Search for the cell housing the specified text and yield its (x, y) center coordinate. 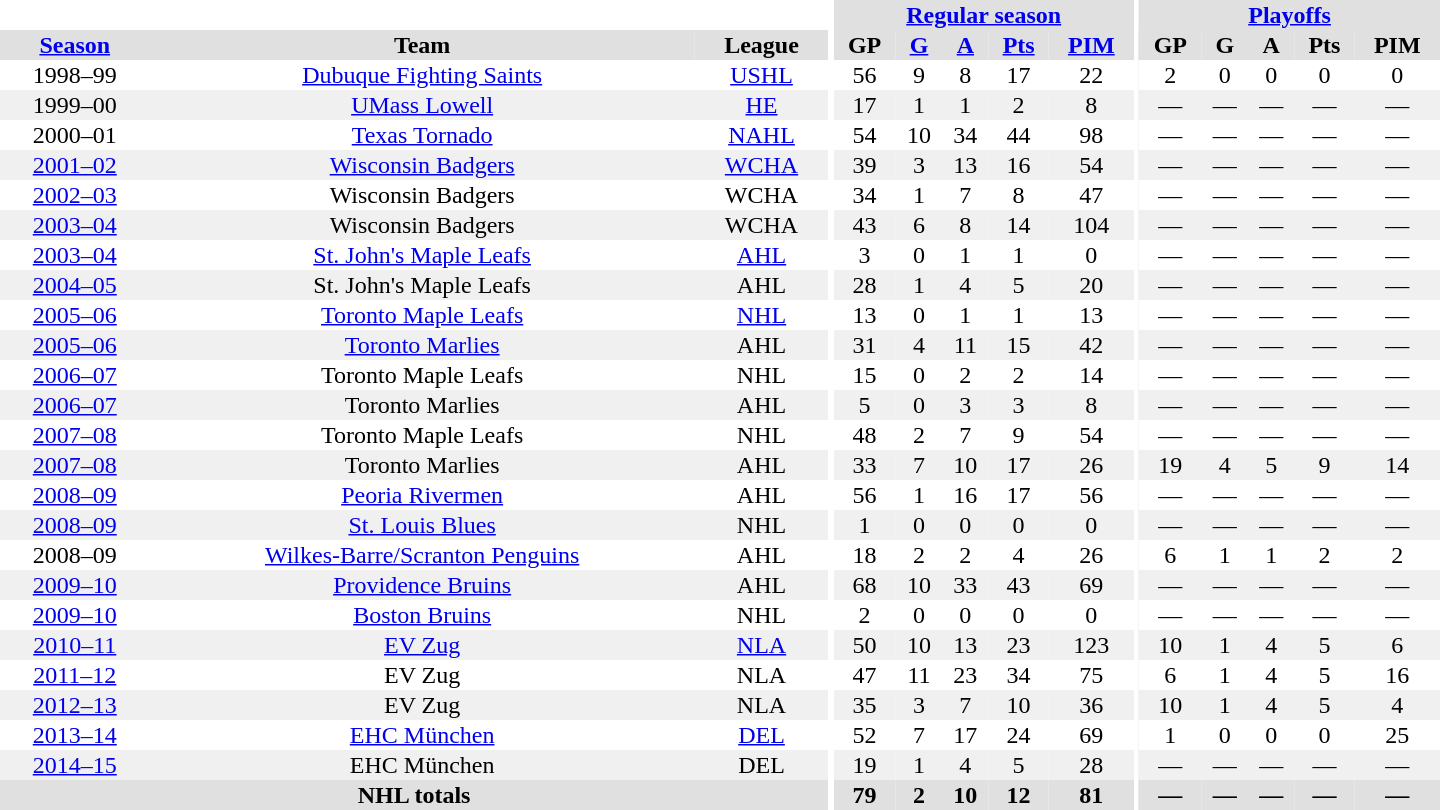
1998–99 (75, 75)
Peoria Rivermen (422, 495)
Team (422, 45)
Wilkes-Barre/Scranton Penguins (422, 555)
48 (864, 435)
2014–15 (75, 765)
Dubuque Fighting Saints (422, 75)
Boston Bruins (422, 615)
24 (1019, 735)
Regular season (984, 15)
USHL (762, 75)
2000–01 (75, 135)
2004–05 (75, 285)
NHL totals (414, 795)
75 (1092, 675)
42 (1092, 345)
104 (1092, 225)
35 (864, 705)
2010–11 (75, 645)
Playoffs (1290, 15)
39 (864, 165)
2002–03 (75, 195)
HE (762, 105)
81 (1092, 795)
36 (1092, 705)
2012–13 (75, 705)
98 (1092, 135)
1999–00 (75, 105)
25 (1397, 735)
UMass Lowell (422, 105)
Texas Tornado (422, 135)
St. Louis Blues (422, 525)
Providence Bruins (422, 585)
2013–14 (75, 735)
2011–12 (75, 675)
123 (1092, 645)
League (762, 45)
79 (864, 795)
18 (864, 555)
22 (1092, 75)
52 (864, 735)
2001–02 (75, 165)
Season (75, 45)
44 (1019, 135)
31 (864, 345)
68 (864, 585)
20 (1092, 285)
50 (864, 645)
NAHL (762, 135)
12 (1019, 795)
